Extract the (X, Y) coordinate from the center of the cell holding the provided text.  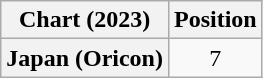
7 (215, 58)
Chart (2023) (85, 20)
Position (215, 20)
Japan (Oricon) (85, 58)
